Find where the given text appears and provide that cell's center as (X, Y) coordinate. 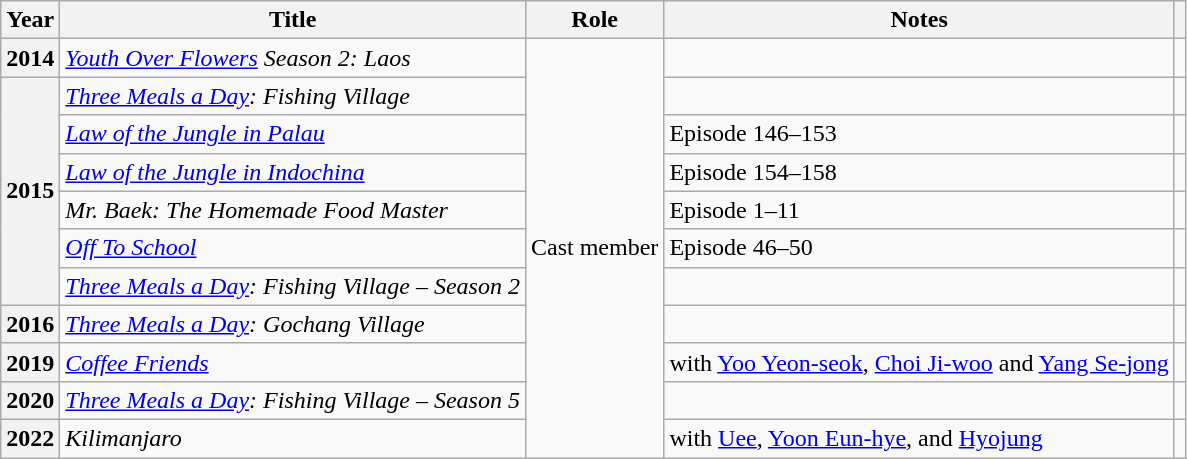
Youth Over Flowers Season 2: Laos (293, 58)
Episode 146–153 (919, 134)
with Yoo Yeon-seok, Choi Ji-woo and Yang Se-jong (919, 362)
Mr. Baek: The Homemade Food Master (293, 210)
2015 (30, 191)
Year (30, 20)
Episode 154–158 (919, 172)
Cast member (594, 248)
Kilimanjaro (293, 438)
Role (594, 20)
Notes (919, 20)
2022 (30, 438)
Episode 1–11 (919, 210)
Three Meals a Day: Fishing Village – Season 5 (293, 400)
Three Meals a Day: Gochang Village (293, 324)
2016 (30, 324)
Law of the Jungle in Palau (293, 134)
Coffee Friends (293, 362)
Title (293, 20)
Episode 46–50 (919, 248)
with Uee, Yoon Eun-hye, and Hyojung (919, 438)
Three Meals a Day: Fishing Village (293, 96)
2014 (30, 58)
Law of the Jungle in Indochina (293, 172)
Off To School (293, 248)
Three Meals a Day: Fishing Village – Season 2 (293, 286)
2019 (30, 362)
2020 (30, 400)
